Search for the cell housing the specified text and yield its [x, y] center coordinate. 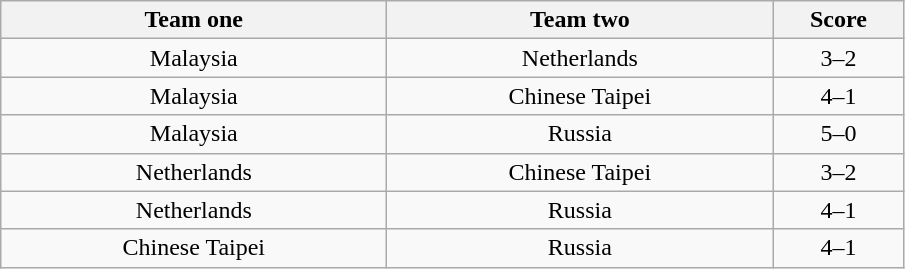
Score [838, 20]
5–0 [838, 134]
Team two [580, 20]
Team one [194, 20]
